Determine the (X, Y) coordinate at the center of the cell enclosing the given text.  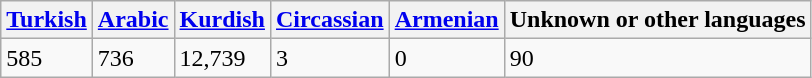
90 (658, 58)
12,739 (222, 58)
3 (330, 58)
0 (446, 58)
Unknown or other languages (658, 20)
585 (47, 58)
Armenian (446, 20)
Turkish (47, 20)
Arabic (133, 20)
Circassian (330, 20)
Kurdish (222, 20)
736 (133, 58)
